Identify which cell holds the provided text, then report its (X, Y) central coordinate. 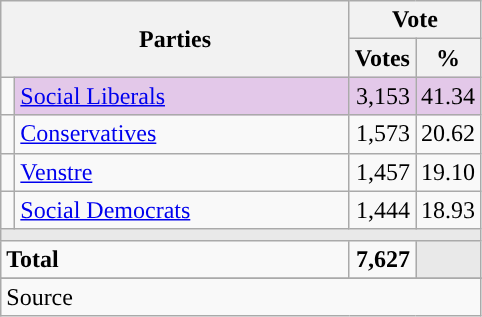
Social Democrats (182, 210)
Parties (176, 39)
Vote (414, 20)
20.62 (448, 134)
41.34 (448, 96)
1,573 (382, 134)
3,153 (382, 96)
% (448, 58)
7,627 (382, 259)
1,457 (382, 172)
18.93 (448, 210)
Venstre (182, 172)
Total (176, 259)
Source (241, 297)
1,444 (382, 210)
Social Liberals (182, 96)
19.10 (448, 172)
Conservatives (182, 134)
Votes (382, 58)
